Detect which cell encompasses the target text, then output its [X, Y] center coordinate. 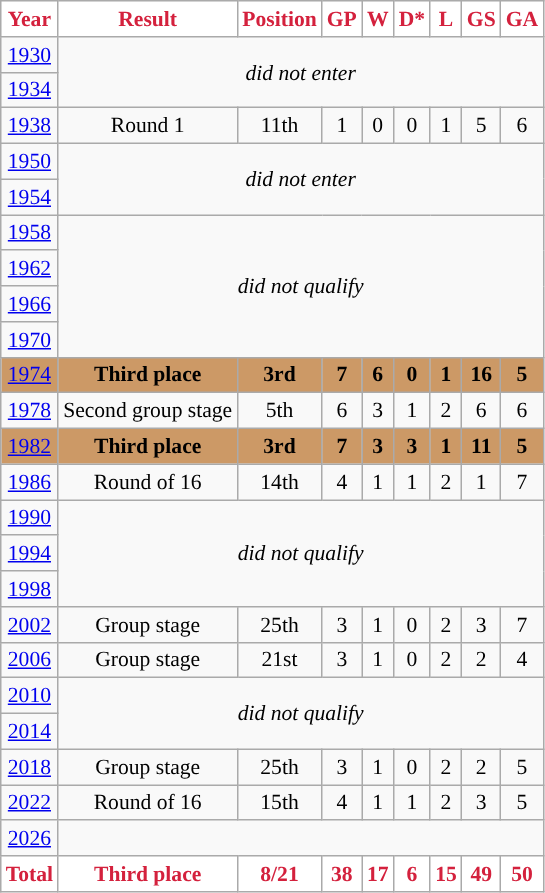
Position [279, 19]
14th [279, 482]
2010 [30, 696]
1930 [30, 55]
Year [30, 19]
1978 [30, 411]
2006 [30, 660]
15 [446, 874]
1998 [30, 589]
1954 [30, 197]
38 [342, 874]
1950 [30, 162]
1994 [30, 554]
5th [279, 411]
Result [148, 19]
1982 [30, 447]
11 [482, 447]
15th [279, 803]
8/21 [279, 874]
Total [30, 874]
1962 [30, 269]
1990 [30, 518]
1986 [30, 482]
GA [522, 19]
1938 [30, 126]
2018 [30, 767]
1958 [30, 233]
1934 [30, 90]
16 [482, 375]
2022 [30, 803]
Second group stage [148, 411]
1966 [30, 304]
50 [522, 874]
1974 [30, 375]
L [446, 19]
17 [378, 874]
GS [482, 19]
D* [412, 19]
11th [279, 126]
W [378, 19]
49 [482, 874]
21st [279, 660]
2014 [30, 732]
2026 [30, 839]
Round 1 [148, 126]
GP [342, 19]
1970 [30, 340]
2002 [30, 625]
